Capture the cell that displays the provided text and extract its (X, Y) central coordinate. 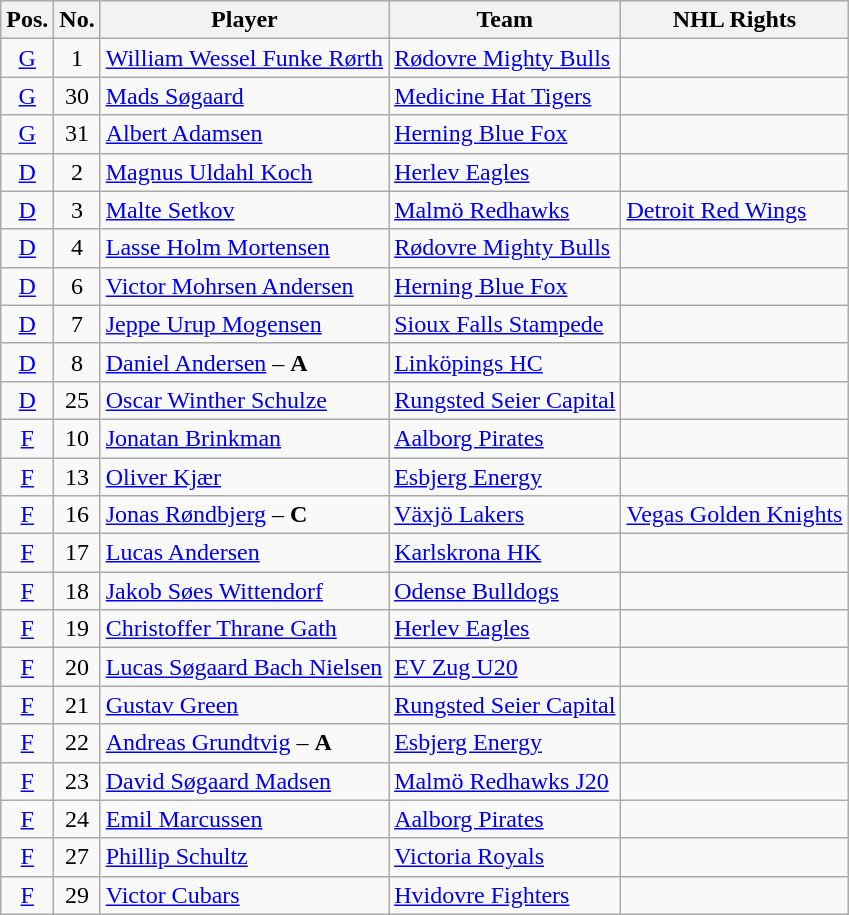
Phillip Schultz (244, 857)
3 (77, 210)
Vegas Golden Knights (734, 515)
17 (77, 553)
Lucas Søgaard Bach Nielsen (244, 667)
Medicine Hat Tigers (505, 96)
Team (505, 20)
16 (77, 515)
NHL Rights (734, 20)
2 (77, 172)
22 (77, 743)
4 (77, 248)
Gustav Green (244, 705)
Daniel Andersen – A (244, 362)
David Søgaard Madsen (244, 781)
EV Zug U20 (505, 667)
Emil Marcussen (244, 819)
No. (77, 20)
Victoria Royals (505, 857)
23 (77, 781)
19 (77, 629)
25 (77, 400)
Sioux Falls Stampede (505, 324)
Oliver Kjær (244, 477)
Oscar Winther Schulze (244, 400)
31 (77, 134)
Albert Adamsen (244, 134)
6 (77, 286)
Mads Søgaard (244, 96)
Odense Bulldogs (505, 591)
Jonas Røndbjerg – C (244, 515)
William Wessel Funke Rørth (244, 58)
Lucas Andersen (244, 553)
Malte Setkov (244, 210)
Andreas Grundtvig – A (244, 743)
29 (77, 895)
Jeppe Urup Mogensen (244, 324)
Jonatan Brinkman (244, 438)
Malmö Redhawks (505, 210)
Jakob Søes Wittendorf (244, 591)
13 (77, 477)
Pos. (28, 20)
10 (77, 438)
Lasse Holm Mortensen (244, 248)
Detroit Red Wings (734, 210)
30 (77, 96)
18 (77, 591)
Victor Mohrsen Andersen (244, 286)
Hvidovre Fighters (505, 895)
Karlskrona HK (505, 553)
27 (77, 857)
Malmö Redhawks J20 (505, 781)
24 (77, 819)
8 (77, 362)
Linköpings HC (505, 362)
Magnus Uldahl Koch (244, 172)
Victor Cubars (244, 895)
21 (77, 705)
Player (244, 20)
1 (77, 58)
Växjö Lakers (505, 515)
20 (77, 667)
7 (77, 324)
Christoffer Thrane Gath (244, 629)
